Return the (x, y) coordinate for the center point of the cell that contains the specified text.  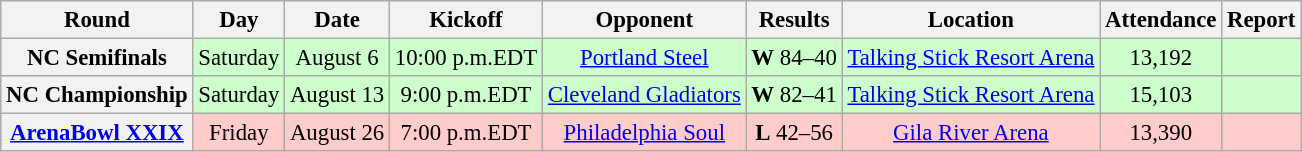
13,390 (1161, 133)
Results (794, 20)
Round (97, 20)
13,192 (1161, 58)
ArenaBowl XXIX (97, 133)
10:00 p.m.EDT (466, 58)
Cleveland Gladiators (645, 95)
NC Semifinals (97, 58)
Date (338, 20)
August 13 (338, 95)
W 84–40 (794, 58)
W 82–41 (794, 95)
9:00 p.m.EDT (466, 95)
August 6 (338, 58)
Philadelphia Soul (645, 133)
Attendance (1161, 20)
Report (1262, 20)
Gila River Arena (971, 133)
Location (971, 20)
August 26 (338, 133)
Opponent (645, 20)
Friday (239, 133)
NC Championship (97, 95)
L 42–56 (794, 133)
Day (239, 20)
Portland Steel (645, 58)
15,103 (1161, 95)
Kickoff (466, 20)
7:00 p.m.EDT (466, 133)
